Return the [x, y] coordinate for the center point of the cell that contains the specified text.  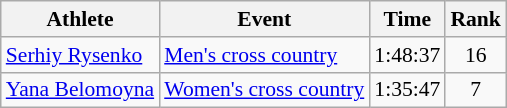
Time [407, 19]
Yana Belomoyna [80, 90]
1:35:47 [407, 90]
Serhiy Rysenko [80, 55]
Rank [476, 19]
Men's cross country [264, 55]
16 [476, 55]
Athlete [80, 19]
Women's cross country [264, 90]
1:48:37 [407, 55]
7 [476, 90]
Event [264, 19]
